Search for the cell housing the specified text and yield its (X, Y) center coordinate. 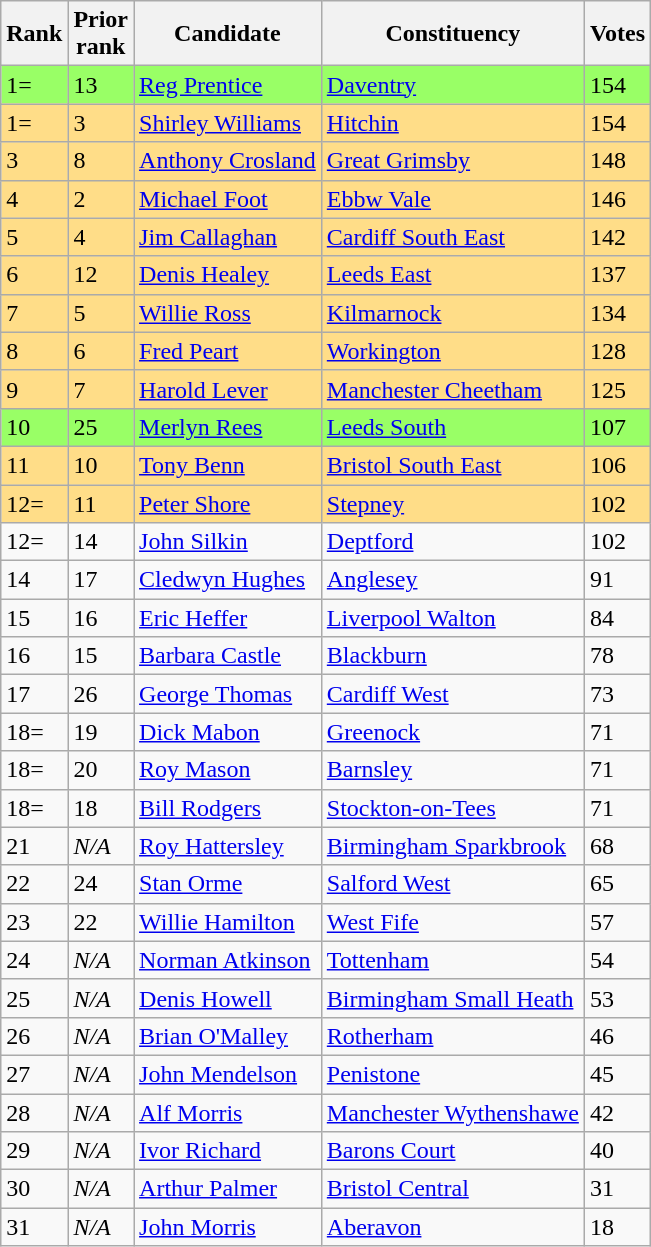
Ivor Richard (228, 1151)
107 (617, 427)
23 (34, 922)
53 (617, 998)
42 (617, 1113)
Aberavon (452, 1227)
73 (617, 694)
Stan Orme (228, 884)
106 (617, 465)
Rotherham (452, 1036)
Blackburn (452, 656)
Willie Hamilton (228, 922)
Anthony Crosland (228, 161)
148 (617, 161)
21 (34, 846)
Workington (452, 351)
Brian O'Malley (228, 1036)
Reg Prentice (228, 85)
Stepney (452, 503)
Salford West (452, 884)
Dick Mabon (228, 732)
Denis Healey (228, 275)
84 (617, 618)
Anglesey (452, 580)
West Fife (452, 922)
John Mendelson (228, 1074)
9 (34, 389)
Cardiff West (452, 694)
Liverpool Walton (452, 618)
Bill Rodgers (228, 808)
Fred Peart (228, 351)
Michael Foot (228, 199)
Norman Atkinson (228, 960)
Manchester Cheetham (452, 389)
John Morris (228, 1227)
Tony Benn (228, 465)
Birmingham Sparkbrook (452, 846)
Merlyn Rees (228, 427)
Arthur Palmer (228, 1189)
30 (34, 1189)
28 (34, 1113)
78 (617, 656)
19 (101, 732)
Deptford (452, 542)
68 (617, 846)
65 (617, 884)
Greenock (452, 732)
Barnsley (452, 770)
Hitchin (452, 123)
29 (34, 1151)
Cledwyn Hughes (228, 580)
Roy Mason (228, 770)
Eric Heffer (228, 618)
Kilmarnock (452, 313)
Willie Ross (228, 313)
Great Grimsby (452, 161)
Candidate (228, 34)
137 (617, 275)
Daventry (452, 85)
Tottenham (452, 960)
128 (617, 351)
134 (617, 313)
Shirley Williams (228, 123)
Ebbw Vale (452, 199)
Cardiff South East (452, 237)
Leeds East (452, 275)
Constituency (452, 34)
Alf Morris (228, 1113)
Penistone (452, 1074)
13 (101, 85)
Birmingham Small Heath (452, 998)
Leeds South (452, 427)
125 (617, 389)
20 (101, 770)
Bristol South East (452, 465)
Priorrank (101, 34)
John Silkin (228, 542)
Rank (34, 34)
27 (34, 1074)
54 (617, 960)
45 (617, 1074)
2 (101, 199)
Stockton-on-Tees (452, 808)
91 (617, 580)
Barbara Castle (228, 656)
Bristol Central (452, 1189)
Jim Callaghan (228, 237)
Denis Howell (228, 998)
12 (101, 275)
142 (617, 237)
Votes (617, 34)
146 (617, 199)
Manchester Wythenshawe (452, 1113)
George Thomas (228, 694)
Barons Court (452, 1151)
57 (617, 922)
40 (617, 1151)
Roy Hattersley (228, 846)
46 (617, 1036)
Peter Shore (228, 503)
Harold Lever (228, 389)
